Capture the cell that displays the provided text and extract its [X, Y] central coordinate. 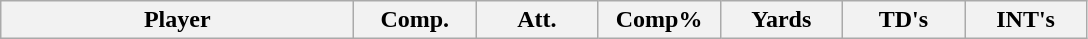
Att. [537, 20]
Comp. [415, 20]
Comp% [659, 20]
Yards [781, 20]
INT's [1025, 20]
Player [178, 20]
TD's [903, 20]
